Detect which cell encompasses the target text, then output its (X, Y) center coordinate. 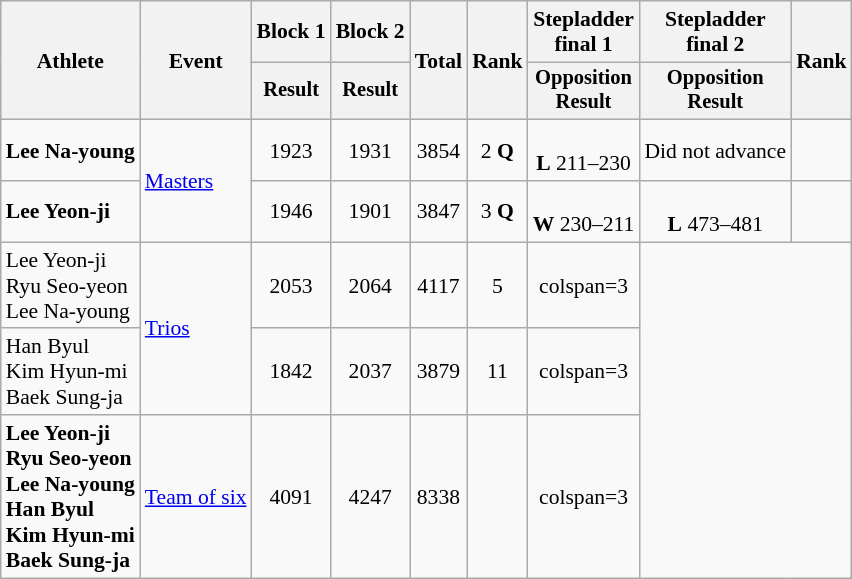
2064 (370, 286)
3854 (438, 150)
Lee Yeon-jiRyu Seo-yeonLee Na-youngHan ByulKim Hyun-miBaek Sung-ja (70, 496)
Lee Yeon-jiRyu Seo-yeonLee Na-young (70, 286)
Block 2 (370, 32)
Stepladderfinal 1 (584, 32)
4117 (438, 286)
1946 (292, 212)
Masters (196, 181)
L 473–481 (715, 212)
8338 (438, 496)
1842 (292, 372)
Trios (196, 328)
11 (498, 372)
Stepladderfinal 2 (715, 32)
5 (498, 286)
4091 (292, 496)
L 211–230 (584, 150)
Athlete (70, 60)
2053 (292, 286)
W 230–211 (584, 212)
1901 (370, 212)
Event (196, 60)
Block 1 (292, 32)
4247 (370, 496)
2 Q (498, 150)
Han ByulKim Hyun-miBaek Sung-ja (70, 372)
Did not advance (715, 150)
3847 (438, 212)
1923 (292, 150)
Team of six (196, 496)
Lee Na-young (70, 150)
3 Q (498, 212)
1931 (370, 150)
3879 (438, 372)
Lee Yeon-ji (70, 212)
2037 (370, 372)
Total (438, 60)
